Capture the cell that displays the provided text and extract its [X, Y] central coordinate. 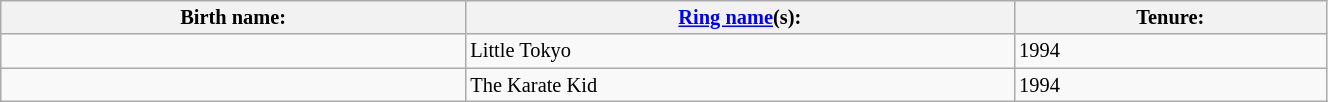
Tenure: [1170, 17]
Ring name(s): [740, 17]
The Karate Kid [740, 85]
Birth name: [234, 17]
Little Tokyo [740, 51]
